Search for the cell housing the specified text and yield its (x, y) center coordinate. 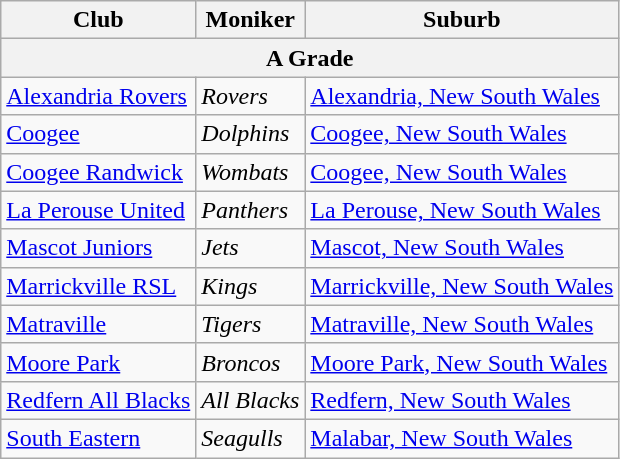
Coogee (98, 134)
Suburb (462, 20)
Mascot Juniors (98, 248)
Alexandria Rovers (98, 96)
Coogee Randwick (98, 172)
Matraville, New South Wales (462, 324)
Redfern All Blacks (98, 400)
Moore Park (98, 362)
All Blacks (250, 400)
Mascot, New South Wales (462, 248)
Jets (250, 248)
Kings (250, 286)
Malabar, New South Wales (462, 438)
Broncos (250, 362)
Dolphins (250, 134)
La Perouse United (98, 210)
Marrickville, New South Wales (462, 286)
Marrickville RSL (98, 286)
Panthers (250, 210)
Tigers (250, 324)
Matraville (98, 324)
Club (98, 20)
Seagulls (250, 438)
Wombats (250, 172)
La Perouse, New South Wales (462, 210)
Moore Park, New South Wales (462, 362)
A Grade (310, 58)
Alexandria, New South Wales (462, 96)
Rovers (250, 96)
South Eastern (98, 438)
Redfern, New South Wales (462, 400)
Moniker (250, 20)
